Locate the cell with the specified text and output its (X, Y) center coordinate. 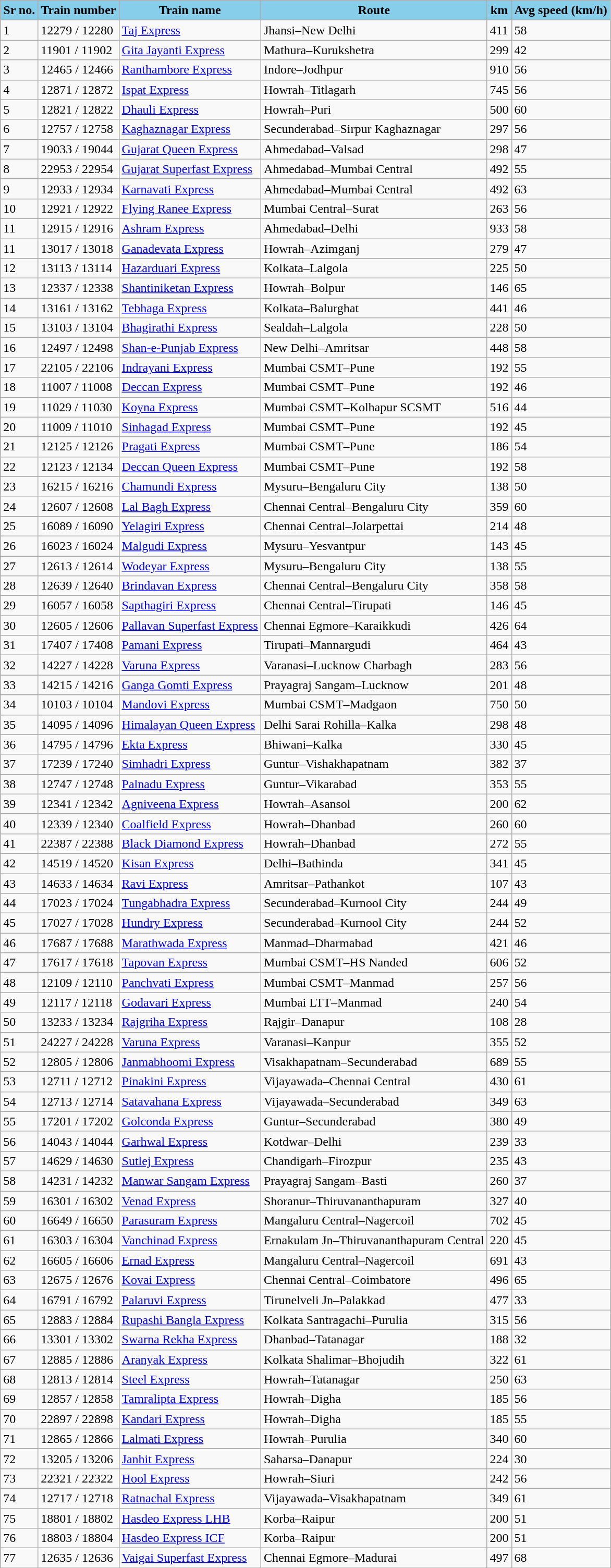
12885 / 12886 (78, 1359)
Ashram Express (190, 228)
239 (499, 1141)
220 (499, 1241)
Hazarduari Express (190, 268)
17201 / 17202 (78, 1121)
12713 / 12714 (78, 1101)
16303 / 16304 (78, 1241)
14043 / 14044 (78, 1141)
Brindavan Express (190, 586)
18803 / 18804 (78, 1538)
17027 / 17028 (78, 923)
16301 / 16302 (78, 1200)
14795 / 14796 (78, 744)
143 (499, 546)
Himalayan Queen Express (190, 725)
26 (19, 546)
Kisan Express (190, 863)
745 (499, 90)
31 (19, 645)
750 (499, 705)
Howrah–Puri (374, 109)
22105 / 22106 (78, 367)
Dhauli Express (190, 109)
17023 / 17024 (78, 903)
283 (499, 665)
22387 / 22388 (78, 843)
Deccan Express (190, 387)
272 (499, 843)
Guntur–Vikarabad (374, 784)
Hasdeo Express ICF (190, 1538)
Kandari Express (190, 1419)
12747 / 12748 (78, 784)
Vijayawada–Chennai Central (374, 1082)
Varanasi–Kanpur (374, 1042)
Pamani Express (190, 645)
Manwar Sangam Express (190, 1181)
Mandovi Express (190, 705)
Yelagiri Express (190, 526)
327 (499, 1200)
12871 / 12872 (78, 90)
70 (19, 1419)
Ganga Gomti Express (190, 685)
20 (19, 427)
17407 / 17408 (78, 645)
Chennai Egmore–Madurai (374, 1558)
Garhwal Express (190, 1141)
Palnadu Express (190, 784)
12 (19, 268)
Kovai Express (190, 1280)
12635 / 12636 (78, 1558)
516 (499, 407)
Ravi Express (190, 884)
Rupashi Bangla Express (190, 1320)
Mumbai CSMT–Madgaon (374, 705)
214 (499, 526)
Palaruvi Express (190, 1300)
24227 / 24228 (78, 1042)
315 (499, 1320)
16057 / 16058 (78, 606)
72 (19, 1459)
Ernad Express (190, 1260)
341 (499, 863)
22897 / 22898 (78, 1419)
12279 / 12280 (78, 30)
Venad Express (190, 1200)
380 (499, 1121)
Shoranur–Thiruvananthapuram (374, 1200)
Satavahana Express (190, 1101)
250 (499, 1379)
Saharsa–Danapur (374, 1459)
Chamundi Express (190, 486)
Ratnachal Express (190, 1498)
Taj Express (190, 30)
13017 / 13018 (78, 249)
11029 / 11030 (78, 407)
4 (19, 90)
17239 / 17240 (78, 764)
Janmabhoomi Express (190, 1062)
10 (19, 209)
Karnavati Express (190, 189)
12821 / 12822 (78, 109)
Wodeyar Express (190, 566)
Pragati Express (190, 447)
Tirupati–Mannargudi (374, 645)
12123 / 12134 (78, 467)
5 (19, 109)
59 (19, 1200)
Bhiwani–Kalka (374, 744)
Steel Express (190, 1379)
Godavari Express (190, 1002)
Rajgir–Danapur (374, 1022)
322 (499, 1359)
107 (499, 884)
257 (499, 983)
22 (19, 467)
14 (19, 308)
359 (499, 506)
Tamralipta Express (190, 1399)
24 (19, 506)
Mumbai Central–Surat (374, 209)
17617 / 17618 (78, 963)
500 (499, 109)
Kaghaznagar Express (190, 129)
29 (19, 606)
Howrah–Titlagarh (374, 90)
Tirunelveli Jn–Palakkad (374, 1300)
Secunderabad–Sirpur Kaghaznagar (374, 129)
Sutlej Express (190, 1161)
27 (19, 566)
22953 / 22954 (78, 169)
Simhadri Express (190, 764)
Train name (190, 10)
39 (19, 804)
14215 / 14216 (78, 685)
240 (499, 1002)
Swarna Rekha Express (190, 1340)
2 (19, 50)
35 (19, 725)
Indrayani Express (190, 367)
14519 / 14520 (78, 863)
Hool Express (190, 1478)
Howrah–Tatanagar (374, 1379)
12805 / 12806 (78, 1062)
Shan-e-Punjab Express (190, 348)
Vanchinad Express (190, 1241)
Mathura–Kurukshetra (374, 50)
689 (499, 1062)
448 (499, 348)
Deccan Queen Express (190, 467)
Kolkata Shalimar–Bhojudih (374, 1359)
358 (499, 586)
57 (19, 1161)
Howrah–Bolpur (374, 288)
66 (19, 1340)
14629 / 14630 (78, 1161)
Ekta Express (190, 744)
22321 / 22322 (78, 1478)
12607 / 12608 (78, 506)
76 (19, 1538)
Chandigarh–Firozpur (374, 1161)
Black Diamond Express (190, 843)
Tungabhadra Express (190, 903)
Rajgriha Express (190, 1022)
702 (499, 1221)
Malgudi Express (190, 546)
224 (499, 1459)
14231 / 14232 (78, 1181)
12711 / 12712 (78, 1082)
12125 / 12126 (78, 447)
Howrah–Siuri (374, 1478)
Kolkata–Lalgola (374, 268)
11007 / 11008 (78, 387)
12883 / 12884 (78, 1320)
25 (19, 526)
14227 / 14228 (78, 665)
477 (499, 1300)
Mumbai LTT–Manmad (374, 1002)
299 (499, 50)
Visakhapatnam–Secunderabad (374, 1062)
77 (19, 1558)
Avg speed (km/h) (561, 10)
Varanasi–Lucknow Charbagh (374, 665)
496 (499, 1280)
41 (19, 843)
Parasuram Express (190, 1221)
12341 / 12342 (78, 804)
Coalfield Express (190, 824)
16791 / 16792 (78, 1300)
242 (499, 1478)
13 (19, 288)
497 (499, 1558)
13113 / 13114 (78, 268)
430 (499, 1082)
Train number (78, 10)
12857 / 12858 (78, 1399)
355 (499, 1042)
14095 / 14096 (78, 725)
12639 / 12640 (78, 586)
Flying Ranee Express (190, 209)
Hasdeo Express LHB (190, 1518)
Sealdah–Lalgola (374, 328)
12865 / 12866 (78, 1439)
Aranyak Express (190, 1359)
225 (499, 268)
12613 / 12614 (78, 566)
Sapthagiri Express (190, 606)
10103 / 10104 (78, 705)
12497 / 12498 (78, 348)
16 (19, 348)
188 (499, 1340)
Kolkata–Balurghat (374, 308)
464 (499, 645)
Guntur–Vishakhapatnam (374, 764)
9 (19, 189)
228 (499, 328)
Ganadevata Express (190, 249)
12675 / 12676 (78, 1280)
7 (19, 149)
Howrah–Azimganj (374, 249)
910 (499, 70)
Gujarat Superfast Express (190, 169)
16605 / 16606 (78, 1260)
186 (499, 447)
Jhansi–New Delhi (374, 30)
12813 / 12814 (78, 1379)
Vijayawada–Secunderabad (374, 1101)
Shantiniketan Express (190, 288)
606 (499, 963)
14633 / 14634 (78, 884)
12757 / 12758 (78, 129)
75 (19, 1518)
17687 / 17688 (78, 943)
Howrah–Asansol (374, 804)
36 (19, 744)
12339 / 12340 (78, 824)
Delhi–Bathinda (374, 863)
11901 / 11902 (78, 50)
New Delhi–Amritsar (374, 348)
19033 / 19044 (78, 149)
8 (19, 169)
933 (499, 228)
201 (499, 685)
330 (499, 744)
340 (499, 1439)
Tapovan Express (190, 963)
Mysuru–Yesvantpur (374, 546)
73 (19, 1478)
426 (499, 626)
13103 / 13104 (78, 328)
18801 / 18802 (78, 1518)
13233 / 13234 (78, 1022)
Ranthambore Express (190, 70)
53 (19, 1082)
Golconda Express (190, 1121)
12117 / 12118 (78, 1002)
13301 / 13302 (78, 1340)
Janhit Express (190, 1459)
Marathwada Express (190, 943)
12337 / 12338 (78, 288)
Manmad–Dharmabad (374, 943)
Howrah–Purulia (374, 1439)
12465 / 12466 (78, 70)
Amritsar–Pathankot (374, 884)
11009 / 11010 (78, 427)
279 (499, 249)
Prayagraj Sangam–Basti (374, 1181)
16215 / 16216 (78, 486)
382 (499, 764)
16023 / 16024 (78, 546)
16089 / 16090 (78, 526)
Delhi Sarai Rohilla–Kalka (374, 725)
353 (499, 784)
235 (499, 1161)
Kotdwar–Delhi (374, 1141)
Route (374, 10)
12109 / 12110 (78, 983)
Indore–Jodhpur (374, 70)
441 (499, 308)
Gujarat Queen Express (190, 149)
Hundry Express (190, 923)
Lalmati Express (190, 1439)
297 (499, 129)
38 (19, 784)
71 (19, 1439)
Prayagraj Sangam–Lucknow (374, 685)
Mumbai CSMT–Kolhapur SCSMT (374, 407)
Koyna Express (190, 407)
67 (19, 1359)
Ernakulam Jn–Thiruvananthapuram Central (374, 1241)
12921 / 12922 (78, 209)
Panchvati Express (190, 983)
1 (19, 30)
12915 / 12916 (78, 228)
16649 / 16650 (78, 1221)
12605 / 12606 (78, 626)
3 (19, 70)
Bhagirathi Express (190, 328)
Sr no. (19, 10)
Chennai Egmore–Karaikkudi (374, 626)
13205 / 13206 (78, 1459)
6 (19, 129)
Tebhaga Express (190, 308)
21 (19, 447)
Chennai Central–Tirupati (374, 606)
411 (499, 30)
Mumbai CSMT–HS Nanded (374, 963)
Dhanbad–Tatanagar (374, 1340)
421 (499, 943)
34 (19, 705)
Kolkata Santragachi–Purulia (374, 1320)
15 (19, 328)
13161 / 13162 (78, 308)
74 (19, 1498)
km (499, 10)
691 (499, 1260)
17 (19, 367)
12933 / 12934 (78, 189)
Agniveena Express (190, 804)
Lal Bagh Express (190, 506)
Pinakini Express (190, 1082)
Vijayawada–Visakhapatnam (374, 1498)
Gita Jayanti Express (190, 50)
Ahmedabad–Valsad (374, 149)
Vaigai Superfast Express (190, 1558)
108 (499, 1022)
Guntur–Secunderabad (374, 1121)
Chennai Central–Jolarpettai (374, 526)
Ispat Express (190, 90)
19 (19, 407)
Mumbai CSMT–Manmad (374, 983)
Sinhagad Express (190, 427)
Ahmedabad–Delhi (374, 228)
263 (499, 209)
23 (19, 486)
Chennai Central–Coimbatore (374, 1280)
69 (19, 1399)
18 (19, 387)
12717 / 12718 (78, 1498)
Pallavan Superfast Express (190, 626)
